Detect which cell encompasses the target text, then output its [x, y] center coordinate. 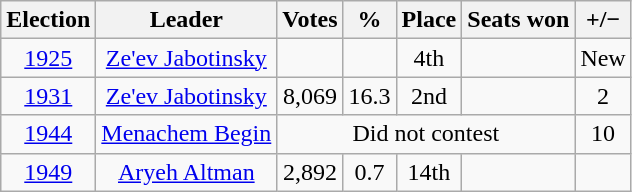
Seats won [518, 20]
1925 [48, 58]
1949 [48, 172]
+/− [603, 20]
0.7 [370, 172]
10 [603, 134]
2,892 [310, 172]
% [370, 20]
Election [48, 20]
Menachem Begin [186, 134]
New [603, 58]
14th [429, 172]
2nd [429, 96]
2 [603, 96]
Place [429, 20]
Did not contest [426, 134]
Leader [186, 20]
1944 [48, 134]
8,069 [310, 96]
Aryeh Altman [186, 172]
16.3 [370, 96]
4th [429, 58]
1931 [48, 96]
Votes [310, 20]
